Identify which cell holds the provided text, then report its [x, y] central coordinate. 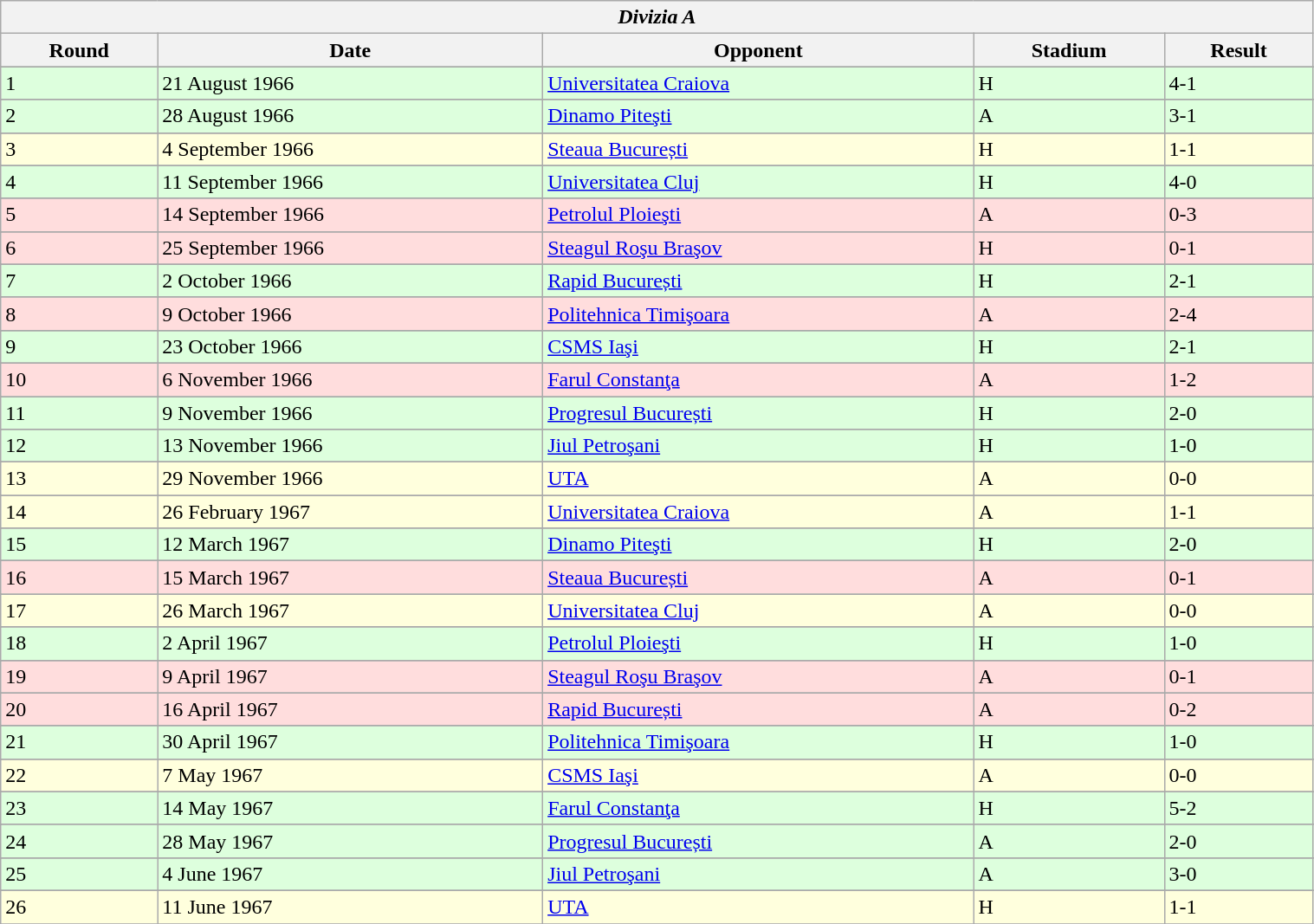
23 October 1966 [350, 346]
16 April 1967 [350, 709]
10 [80, 379]
3-1 [1239, 116]
13 November 1966 [350, 446]
4 June 1967 [350, 874]
1 [80, 83]
4 September 1966 [350, 149]
9 [80, 346]
11 September 1966 [350, 182]
26 March 1967 [350, 611]
2 [80, 116]
7 [80, 281]
1-2 [1239, 379]
19 [80, 676]
Opponent [759, 50]
Divizia A [657, 17]
9 October 1966 [350, 313]
21 [80, 742]
29 November 1966 [350, 479]
11 June 1967 [350, 907]
5 [80, 215]
9 April 1967 [350, 676]
4-0 [1239, 182]
4-1 [1239, 83]
15 March 1967 [350, 578]
14 September 1966 [350, 215]
12 March 1967 [350, 545]
5-2 [1239, 808]
30 April 1967 [350, 742]
18 [80, 643]
12 [80, 446]
3 [80, 149]
3-0 [1239, 874]
15 [80, 545]
24 [80, 841]
11 [80, 413]
0-2 [1239, 709]
Result [1239, 50]
Stadium [1069, 50]
0-3 [1239, 215]
20 [80, 709]
21 August 1966 [350, 83]
25 [80, 874]
Date [350, 50]
2 April 1967 [350, 643]
16 [80, 578]
8 [80, 313]
23 [80, 808]
14 May 1967 [350, 808]
28 August 1966 [350, 116]
22 [80, 775]
2 October 1966 [350, 281]
9 November 1966 [350, 413]
Round [80, 50]
14 [80, 512]
28 May 1967 [350, 841]
26 February 1967 [350, 512]
26 [80, 907]
6 [80, 248]
17 [80, 611]
4 [80, 182]
25 September 1966 [350, 248]
6 November 1966 [350, 379]
7 May 1967 [350, 775]
13 [80, 479]
2-4 [1239, 313]
